For the text-containing cell, return its midpoint in [x, y] coordinate format. 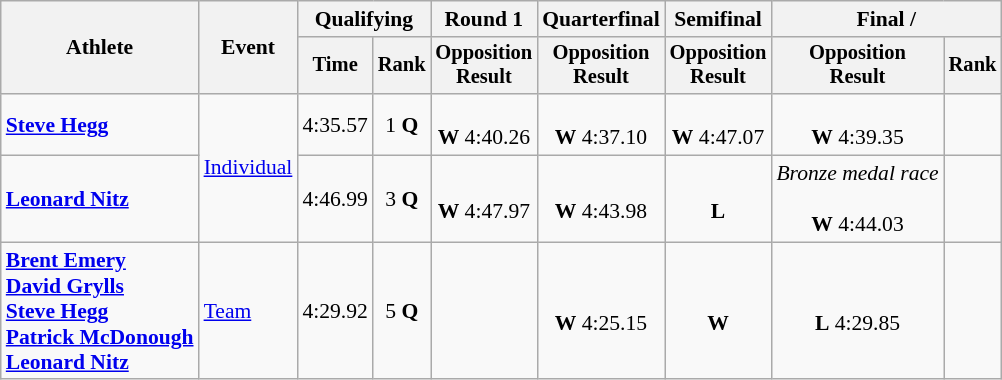
W 4:40.26 [484, 124]
W 4:43.98 [601, 200]
5 Q [402, 311]
1 Q [402, 124]
Steve Hegg [100, 124]
Time [334, 66]
W 4:37.10 [601, 124]
Team [248, 311]
W 4:47.07 [718, 124]
4:46.99 [334, 200]
Qualifying [364, 19]
W 4:25.15 [601, 311]
Brent EmeryDavid GryllsSteve HeggPatrick McDonoughLeonard Nitz [100, 311]
4:35.57 [334, 124]
Bronze medal raceW 4:44.03 [857, 200]
L 4:29.85 [857, 311]
Round 1 [484, 19]
W 4:39.35 [857, 124]
Event [248, 48]
Semifinal [718, 19]
W [718, 311]
Final / [886, 19]
Individual [248, 168]
Quarterfinal [601, 19]
3 Q [402, 200]
W 4:47.97 [484, 200]
Leonard Nitz [100, 200]
Athlete [100, 48]
4:29.92 [334, 311]
L [718, 200]
